Detect which cell encompasses the target text, then output its [x, y] center coordinate. 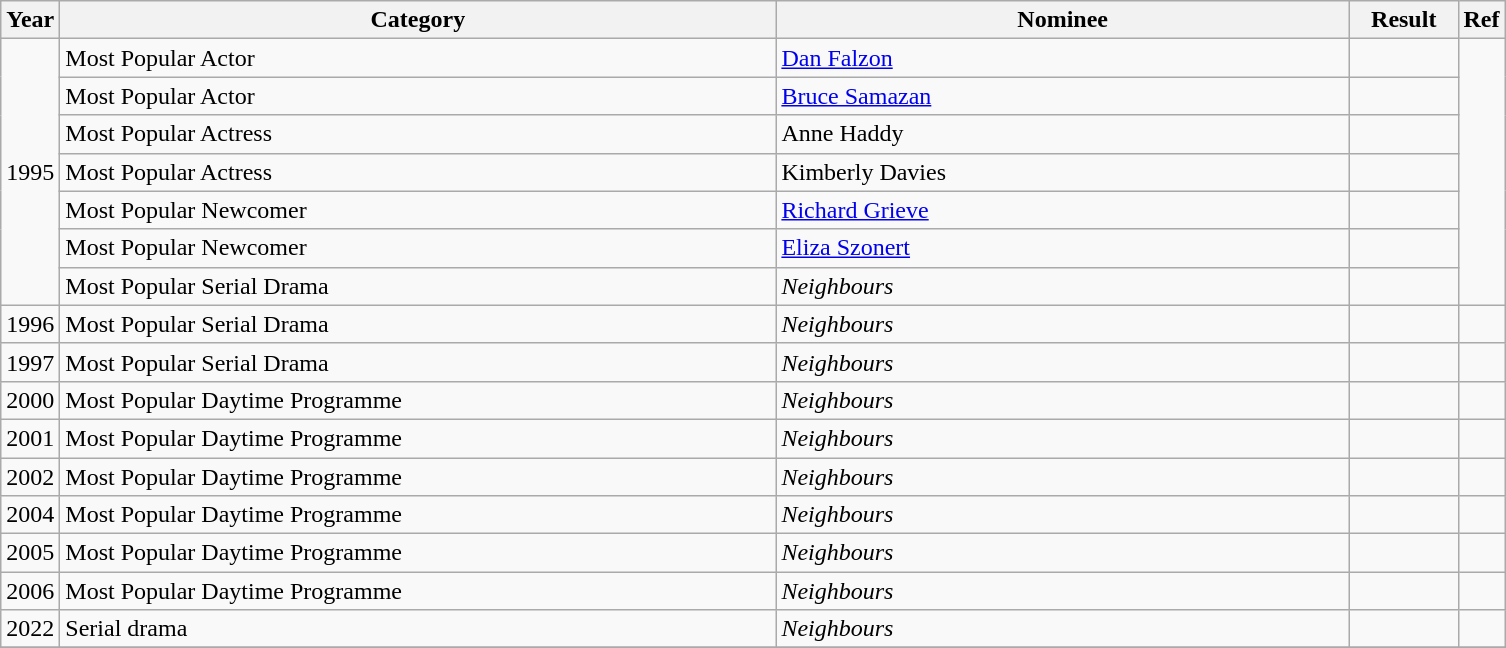
Ref [1482, 20]
Category [418, 20]
2006 [30, 591]
2001 [30, 438]
Result [1404, 20]
1996 [30, 324]
Nominee [1063, 20]
2000 [30, 400]
2004 [30, 515]
Kimberly Davies [1063, 172]
2005 [30, 553]
Eliza Szonert [1063, 248]
2002 [30, 477]
Serial drama [418, 629]
Year [30, 20]
Bruce Samazan [1063, 96]
Dan Falzon [1063, 58]
Richard Grieve [1063, 210]
Anne Haddy [1063, 134]
1995 [30, 172]
1997 [30, 362]
2022 [30, 629]
